Locate the cell with the specified text and output its (x, y) center coordinate. 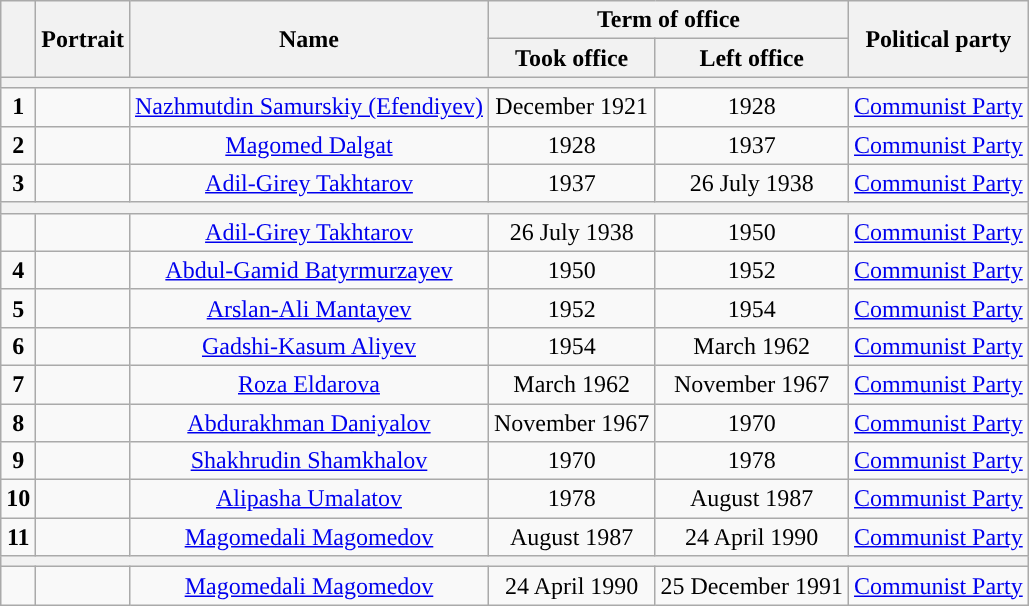
Left office (752, 58)
5 (18, 308)
Roza Eldarova (308, 384)
Shakhrudin Shamkhalov (308, 461)
11 (18, 537)
Alipasha Umalatov (308, 499)
Term of office (668, 20)
Gadshi-Kasum Aliyev (308, 346)
9 (18, 461)
Name (308, 39)
2 (18, 145)
Nazhmutdin Samurskiy (Efendiyev) (308, 107)
7 (18, 384)
10 (18, 499)
December 1921 (571, 107)
Political party (939, 39)
4 (18, 270)
Magomed Dalgat (308, 145)
3 (18, 183)
25 December 1991 (752, 586)
Arslan-Ali Mantayev (308, 308)
Portrait (83, 39)
1 (18, 107)
8 (18, 423)
Took office (571, 58)
Abdurakhman Daniyalov (308, 423)
6 (18, 346)
Abdul-Gamid Batyrmurzayev (308, 270)
